Return the (x, y) coordinate for the center point of the cell that contains the specified text.  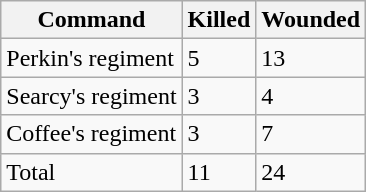
7 (311, 134)
Perkin's regiment (92, 58)
13 (311, 58)
Total (92, 172)
4 (311, 96)
Killed (219, 20)
Searcy's regiment (92, 96)
Command (92, 20)
11 (219, 172)
5 (219, 58)
24 (311, 172)
Coffee's regiment (92, 134)
Wounded (311, 20)
